Determine the [X, Y] coordinate at the center of the cell enclosing the given text.  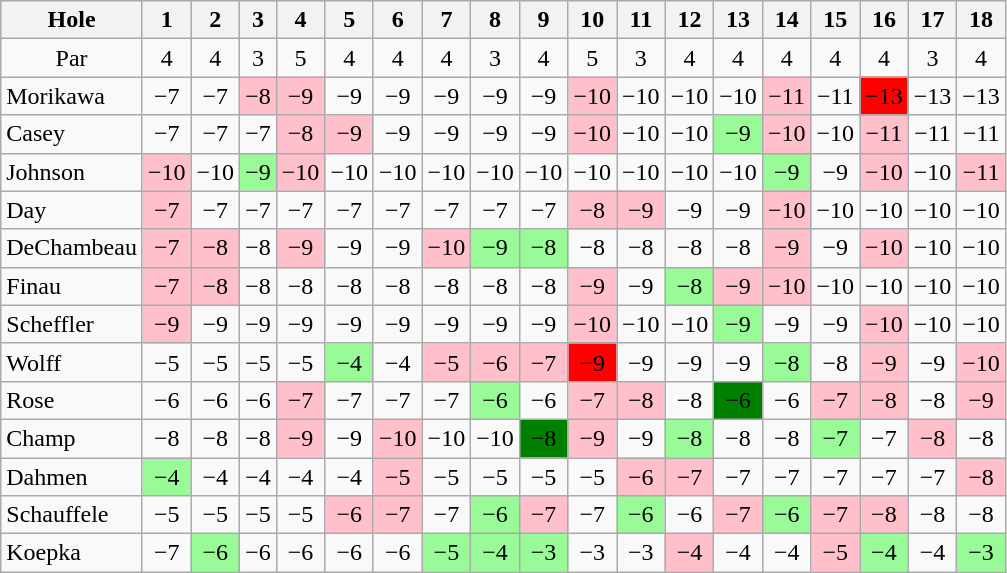
Finau [72, 286]
12 [690, 20]
2 [216, 20]
Koepka [72, 553]
Rose [72, 400]
Champ [72, 438]
DeChambeau [72, 248]
Dahmen [72, 477]
10 [592, 20]
6 [398, 20]
15 [836, 20]
13 [738, 20]
16 [884, 20]
8 [496, 20]
14 [786, 20]
Casey [72, 134]
Scheffler [72, 324]
1 [166, 20]
Wolff [72, 362]
Par [72, 58]
Morikawa [72, 96]
Johnson [72, 172]
18 [982, 20]
7 [446, 20]
Hole [72, 20]
17 [932, 20]
9 [544, 20]
Schauffele [72, 515]
11 [642, 20]
Day [72, 210]
